Search for the cell housing the specified text and yield its [X, Y] center coordinate. 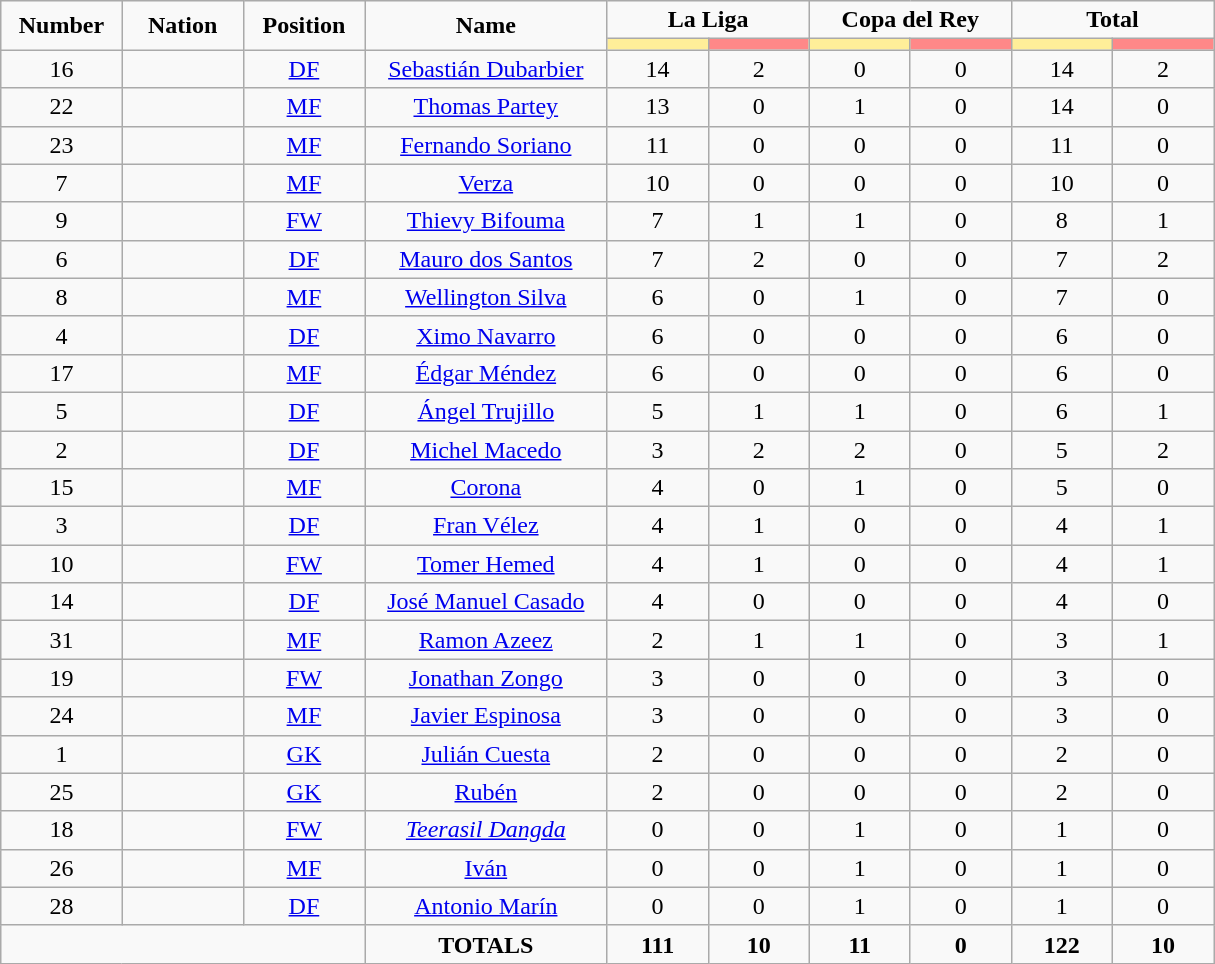
24 [62, 716]
13 [658, 107]
Name [486, 26]
Iván [486, 868]
18 [62, 830]
16 [62, 69]
Tomer Hemed [486, 564]
22 [62, 107]
Number [62, 26]
La Liga [708, 20]
Sebastián Dubarbier [486, 69]
Teerasil Dangda [486, 830]
TOTALS [486, 944]
17 [62, 373]
Rubén [486, 792]
Fernando Soriano [486, 145]
Mauro dos Santos [486, 259]
Corona [486, 488]
Julián Cuesta [486, 754]
Jonathan Zongo [486, 678]
Michel Macedo [486, 449]
122 [1062, 944]
Total [1112, 20]
Antonio Marín [486, 906]
Thievy Bifouma [486, 221]
19 [62, 678]
Position [304, 26]
28 [62, 906]
Verza [486, 183]
111 [658, 944]
9 [62, 221]
Copa del Rey [910, 20]
25 [62, 792]
José Manuel Casado [486, 602]
23 [62, 145]
Thomas Partey [486, 107]
Ximo Navarro [486, 335]
Édgar Méndez [486, 373]
Fran Vélez [486, 526]
Javier Espinosa [486, 716]
31 [62, 640]
26 [62, 868]
Nation [182, 26]
15 [62, 488]
Wellington Silva [486, 297]
Ángel Trujillo [486, 411]
Ramon Azeez [486, 640]
